Provide the (x, y) coordinate of the cell's center where the given text is located.  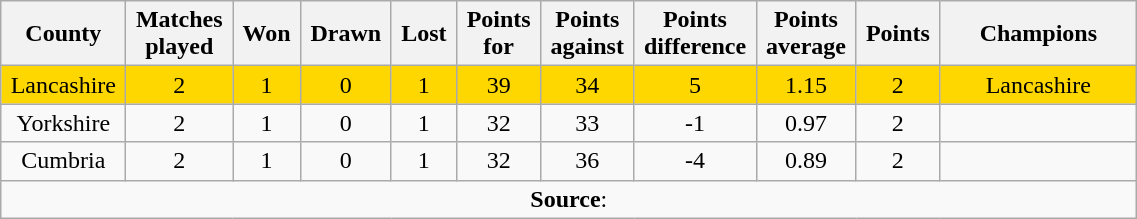
Points for (499, 34)
Source: (569, 199)
Points difference (695, 34)
Matches played (180, 34)
Lost (424, 34)
-4 (695, 161)
County (64, 34)
-1 (695, 123)
Cumbria (64, 161)
Drawn (346, 34)
Yorkshire (64, 123)
Champions (1038, 34)
Points average (806, 34)
1.15 (806, 85)
0.97 (806, 123)
Points (898, 34)
Won (267, 34)
5 (695, 85)
39 (499, 85)
0.89 (806, 161)
34 (588, 85)
Points against (588, 34)
36 (588, 161)
33 (588, 123)
